Output the [X, Y] coordinate of the center of the cell containing the given text.  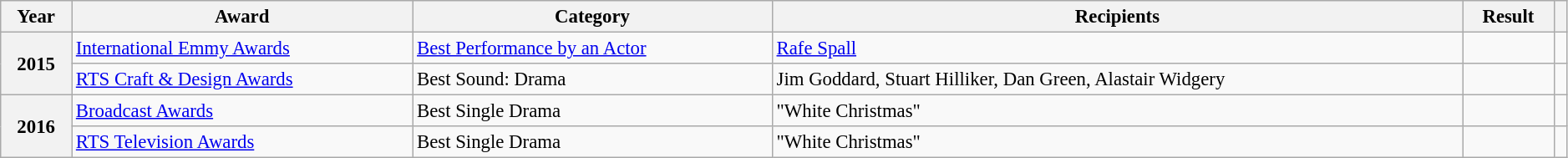
Broadcast Awards [242, 111]
Best Performance by an Actor [593, 48]
International Emmy Awards [242, 48]
Best Sound: Drama [593, 79]
2015 [37, 64]
Category [593, 17]
RTS Craft & Design Awards [242, 79]
Year [37, 17]
Rafe Spall [1117, 48]
Recipients [1117, 17]
Award [242, 17]
2016 [37, 127]
Jim Goddard, Stuart Hilliker, Dan Green, Alastair Widgery [1117, 79]
Result [1509, 17]
RTS Television Awards [242, 142]
